Provide the [X, Y] coordinate of the cell's center where the given text is located.  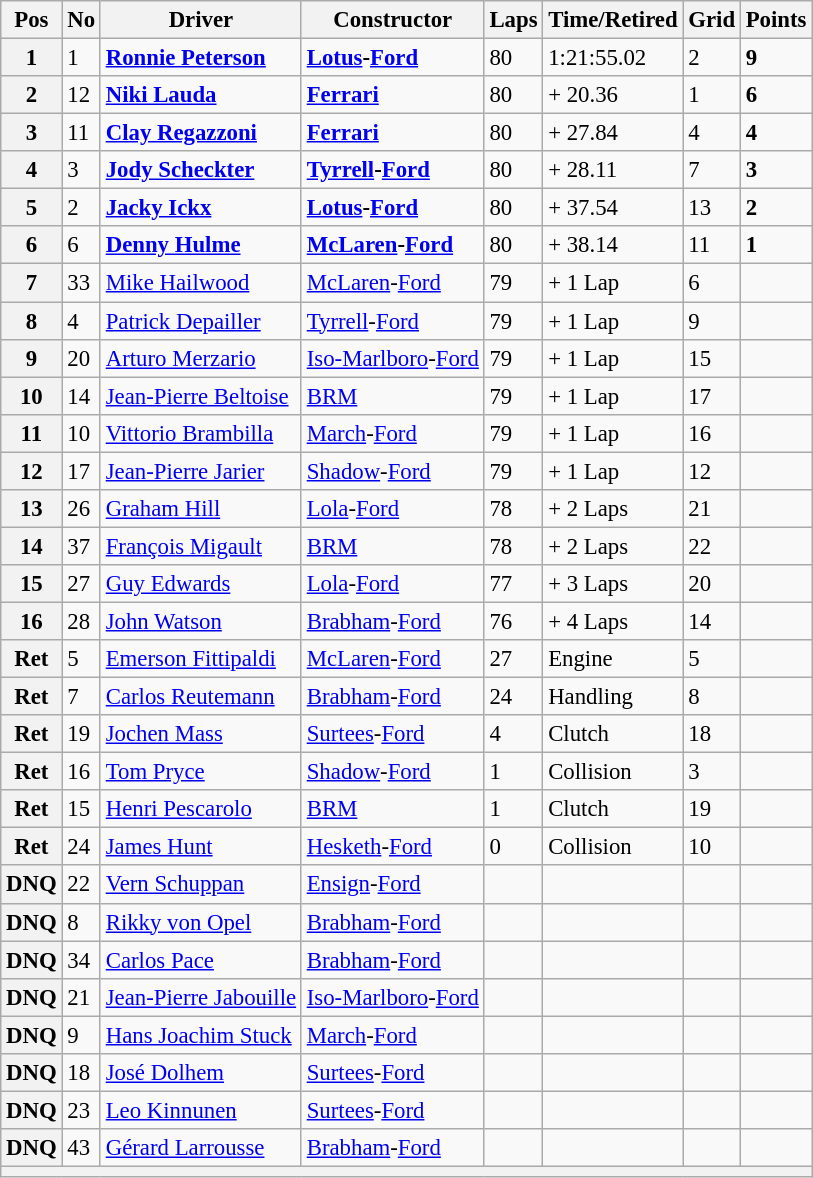
Graham Hill [200, 509]
+ 38.14 [613, 245]
José Dolhem [200, 1073]
Carlos Reutemann [200, 697]
28 [81, 621]
37 [81, 546]
Time/Retired [613, 20]
Hans Joachim Stuck [200, 1035]
No [81, 20]
François Migault [200, 546]
26 [81, 509]
Tom Pryce [200, 772]
Handling [613, 697]
Engine [613, 659]
Jean-Pierre Jarier [200, 471]
77 [514, 584]
Rikky von Opel [200, 922]
34 [81, 960]
33 [81, 283]
Constructor [392, 20]
Henri Pescarolo [200, 809]
Emerson Fittipaldi [200, 659]
James Hunt [200, 847]
Driver [200, 20]
+ 20.36 [613, 95]
Gérard Larrousse [200, 1148]
Vittorio Brambilla [200, 433]
Guy Edwards [200, 584]
Jochen Mass [200, 734]
+ 4 Laps [613, 621]
Vern Schuppan [200, 885]
Carlos Pace [200, 960]
Denny Hulme [200, 245]
Grid [712, 20]
Clay Regazzoni [200, 133]
Jean-Pierre Beltoise [200, 396]
+ 3 Laps [613, 584]
Pos [32, 20]
Arturo Merzario [200, 358]
Leo Kinnunen [200, 1110]
John Watson [200, 621]
Hesketh-Ford [392, 847]
23 [81, 1110]
1:21:55.02 [613, 58]
+ 37.54 [613, 208]
Jean-Pierre Jabouille [200, 997]
76 [514, 621]
Jody Scheckter [200, 170]
Patrick Depailler [200, 321]
Mike Hailwood [200, 283]
Niki Lauda [200, 95]
Ronnie Peterson [200, 58]
43 [81, 1148]
Ensign-Ford [392, 885]
0 [514, 847]
+ 27.84 [613, 133]
Laps [514, 20]
Jacky Ickx [200, 208]
+ 28.11 [613, 170]
Points [776, 20]
